Locate the cell with the specified text and output its (x, y) center coordinate. 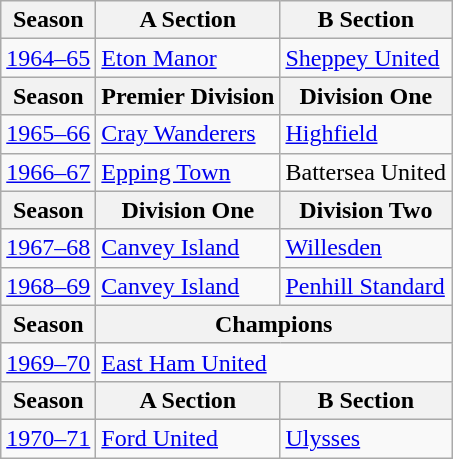
Ford United (188, 438)
1967–68 (48, 248)
Premier Division (188, 96)
1970–71 (48, 438)
1966–67 (48, 172)
East Ham United (274, 362)
Highfield (366, 134)
Eton Manor (188, 58)
Cray Wanderers (188, 134)
1965–66 (48, 134)
Division Two (366, 210)
Penhill Standard (366, 286)
1968–69 (48, 286)
Willesden (366, 248)
1964–65 (48, 58)
Sheppey United (366, 58)
1969–70 (48, 362)
Epping Town (188, 172)
Ulysses (366, 438)
Battersea United (366, 172)
Champions (274, 324)
